For the text-containing cell, return its midpoint in [X, Y] coordinate format. 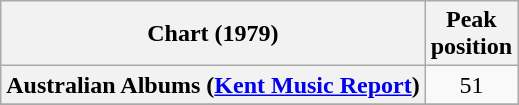
51 [471, 85]
Chart (1979) [213, 34]
Australian Albums (Kent Music Report) [213, 85]
Peakposition [471, 34]
